Identify which cell holds the provided text, then report its [X, Y] central coordinate. 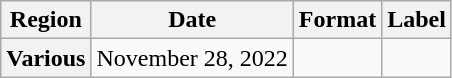
Label [417, 20]
Format [337, 20]
Region [46, 20]
November 28, 2022 [192, 58]
Various [46, 58]
Date [192, 20]
